Locate the cell with the specified text and output its (x, y) center coordinate. 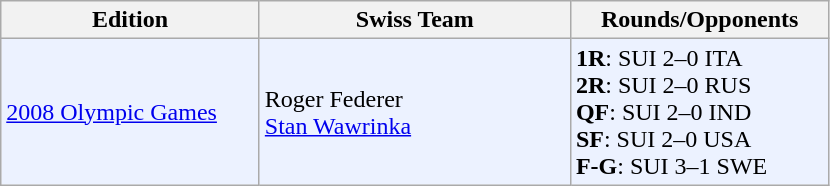
Swiss Team (414, 20)
1R: SUI 2–0 ITA 2R: SUI 2–0 RUS QF: SUI 2–0 INDSF: SUI 2–0 USA F-G: SUI 3–1 SWE (700, 112)
2008 Olympic Games (130, 112)
Roger FedererStan Wawrinka (414, 112)
Edition (130, 20)
Rounds/Opponents (700, 20)
